Scan for the cell matching the given text and deliver its (x, y) coordinate at center. 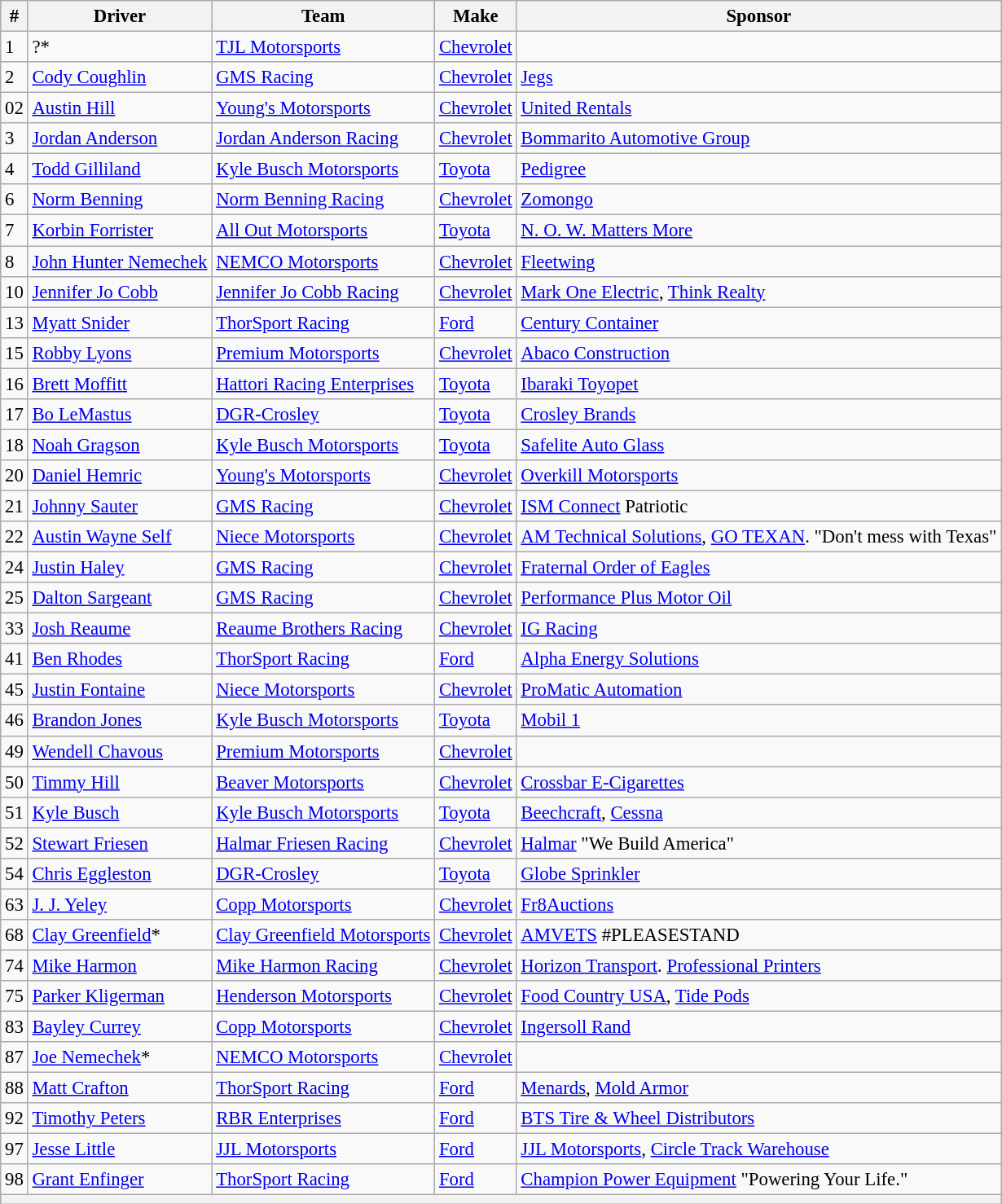
Beechcraft, Cessna (759, 812)
BTS Tire & Wheel Distributors (759, 1118)
Clay Greenfield* (120, 935)
ISM Connect Patriotic (759, 506)
Driver (120, 16)
Ibaraki Toyopet (759, 384)
AMVETS #PLEASESTAND (759, 935)
Justin Haley (120, 568)
Abaco Construction (759, 353)
N. O. W. Matters More (759, 231)
Alpha Energy Solutions (759, 659)
Globe Sprinkler (759, 874)
7 (15, 231)
AM Technical Solutions, GO TEXAN. "Don't mess with Texas" (759, 537)
United Rentals (759, 108)
54 (15, 874)
Pedigree (759, 169)
JJL Motorsports (323, 1149)
Hattori Racing Enterprises (323, 384)
33 (15, 629)
Safelite Auto Glass (759, 445)
87 (15, 1057)
63 (15, 904)
Horizon Transport. Professional Printers (759, 965)
Jordan Anderson (120, 138)
Halmar "We Build America" (759, 843)
75 (15, 996)
Myatt Snider (120, 323)
Performance Plus Motor Oil (759, 598)
Henderson Motorsports (323, 996)
50 (15, 782)
51 (15, 812)
41 (15, 659)
Norm Benning (120, 200)
Timmy Hill (120, 782)
Norm Benning Racing (323, 200)
Brandon Jones (120, 721)
TJL Motorsports (323, 47)
17 (15, 415)
Johnny Sauter (120, 506)
Jordan Anderson Racing (323, 138)
RBR Enterprises (323, 1118)
10 (15, 292)
Halmar Friesen Racing (323, 843)
Jegs (759, 77)
Daniel Hemric (120, 476)
88 (15, 1088)
Grant Enfinger (120, 1180)
Crossbar E-Cigarettes (759, 782)
18 (15, 445)
8 (15, 261)
52 (15, 843)
Bommarito Automotive Group (759, 138)
Century Container (759, 323)
Josh Reaume (120, 629)
45 (15, 690)
?* (120, 47)
Sponsor (759, 16)
16 (15, 384)
Stewart Friesen (120, 843)
Make (476, 16)
Mark One Electric, Think Realty (759, 292)
Jennifer Jo Cobb Racing (323, 292)
Clay Greenfield Motorsports (323, 935)
Brett Moffitt (120, 384)
Justin Fontaine (120, 690)
Fr8Auctions (759, 904)
4 (15, 169)
Zomongo (759, 200)
24 (15, 568)
Matt Crafton (120, 1088)
Food Country USA, Tide Pods (759, 996)
Fraternal Order of Eagles (759, 568)
Mike Harmon (120, 965)
Austin Hill (120, 108)
Austin Wayne Self (120, 537)
74 (15, 965)
92 (15, 1118)
ProMatic Automation (759, 690)
68 (15, 935)
JJL Motorsports, Circle Track Warehouse (759, 1149)
20 (15, 476)
Champion Power Equipment "Powering Your Life." (759, 1180)
All Out Motorsports (323, 231)
13 (15, 323)
Fleetwing (759, 261)
Cody Coughlin (120, 77)
1 (15, 47)
Kyle Busch (120, 812)
49 (15, 751)
2 (15, 77)
John Hunter Nemechek (120, 261)
25 (15, 598)
IG Racing (759, 629)
Reaume Brothers Racing (323, 629)
Todd Gilliland (120, 169)
# (15, 16)
J. J. Yeley (120, 904)
Bayley Currey (120, 1027)
97 (15, 1149)
Parker Kligerman (120, 996)
Wendell Chavous (120, 751)
Beaver Motorsports (323, 782)
98 (15, 1180)
21 (15, 506)
Noah Gragson (120, 445)
46 (15, 721)
Dalton Sargeant (120, 598)
Overkill Motorsports (759, 476)
3 (15, 138)
Jennifer Jo Cobb (120, 292)
Timothy Peters (120, 1118)
Menards, Mold Armor (759, 1088)
Team (323, 16)
Ingersoll Rand (759, 1027)
Joe Nemechek* (120, 1057)
Jesse Little (120, 1149)
6 (15, 200)
Crosley Brands (759, 415)
Mike Harmon Racing (323, 965)
83 (15, 1027)
Korbin Forrister (120, 231)
Mobil 1 (759, 721)
22 (15, 537)
15 (15, 353)
02 (15, 108)
Robby Lyons (120, 353)
Ben Rhodes (120, 659)
Bo LeMastus (120, 415)
Chris Eggleston (120, 874)
